Output the (x, y) coordinate of the center of the cell containing the given text.  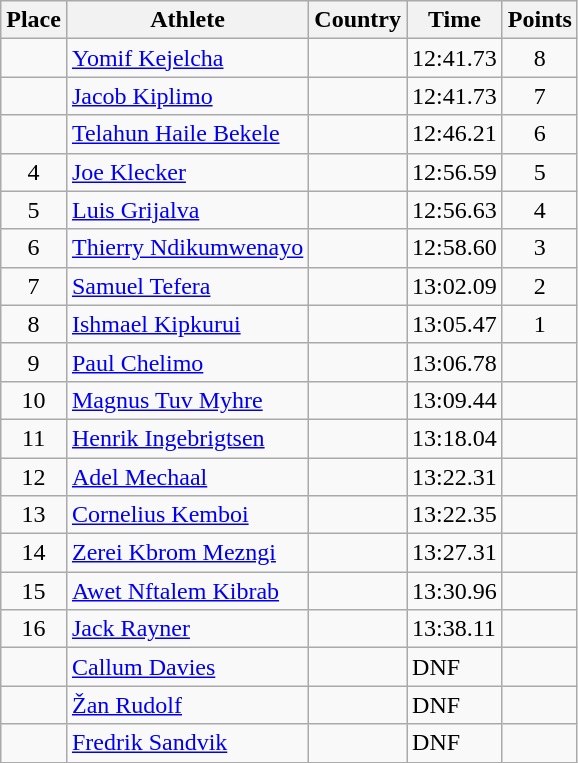
Fredrik Sandvik (187, 743)
13:30.96 (455, 591)
10 (34, 400)
Henrik Ingebrigtsen (187, 438)
12:46.21 (455, 134)
3 (540, 248)
Yomif Kejelcha (187, 58)
Žan Rudolf (187, 705)
13:05.47 (455, 324)
15 (34, 591)
11 (34, 438)
Jack Rayner (187, 629)
Thierry Ndikumwenayo (187, 248)
13:09.44 (455, 400)
2 (540, 286)
13 (34, 515)
12 (34, 477)
Magnus Tuv Myhre (187, 400)
14 (34, 553)
Place (34, 20)
1 (540, 324)
9 (34, 362)
Telahun Haile Bekele (187, 134)
Zerei Kbrom Mezngi (187, 553)
Callum Davies (187, 667)
12:58.60 (455, 248)
Cornelius Kemboi (187, 515)
Awet Nftalem Kibrab (187, 591)
12:56.63 (455, 210)
13:18.04 (455, 438)
Athlete (187, 20)
Time (455, 20)
Adel Mechaal (187, 477)
13:22.31 (455, 477)
13:02.09 (455, 286)
Joe Klecker (187, 172)
Country (358, 20)
Samuel Tefera (187, 286)
13:27.31 (455, 553)
16 (34, 629)
13:06.78 (455, 362)
Jacob Kiplimo (187, 96)
Ishmael Kipkurui (187, 324)
12:56.59 (455, 172)
13:38.11 (455, 629)
13:22.35 (455, 515)
Points (540, 20)
Paul Chelimo (187, 362)
Luis Grijalva (187, 210)
